Scan for the cell matching the given text and deliver its [X, Y] coordinate at center. 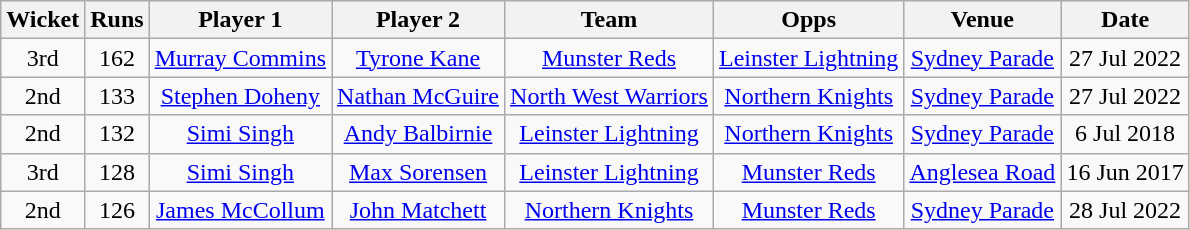
6 Jul 2018 [1125, 134]
126 [117, 210]
Date [1125, 20]
North West Warriors [610, 96]
Team [610, 20]
128 [117, 172]
Player 1 [240, 20]
Tyrone Kane [418, 58]
Opps [808, 20]
133 [117, 96]
Max Sorensen [418, 172]
Wicket [43, 20]
132 [117, 134]
Murray Commins [240, 58]
Nathan McGuire [418, 96]
28 Jul 2022 [1125, 210]
Andy Balbirnie [418, 134]
Player 2 [418, 20]
James McCollum [240, 210]
Runs [117, 20]
162 [117, 58]
Stephen Doheny [240, 96]
Venue [982, 20]
John Matchett [418, 210]
Anglesea Road [982, 172]
16 Jun 2017 [1125, 172]
